Search for the cell housing the specified text and yield its [x, y] center coordinate. 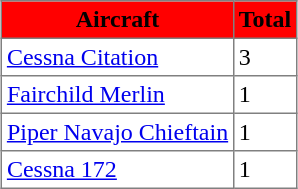
Cessna 172 [118, 170]
Aircraft [118, 20]
Total [264, 20]
Fairchild Merlin [118, 95]
Piper Navajo Chieftain [118, 132]
Cessna Citation [118, 57]
3 [264, 57]
